From the cell containing the given text, extract its center point as [X, Y] coordinate. 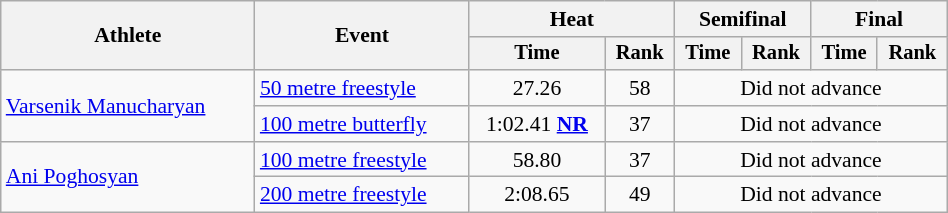
Ani Poghosyan [128, 178]
Heat [572, 19]
2:08.65 [537, 195]
58.80 [537, 160]
58 [640, 88]
Event [362, 36]
100 metre freestyle [362, 160]
Final [879, 19]
27.26 [537, 88]
200 metre freestyle [362, 195]
Athlete [128, 36]
49 [640, 195]
Semifinal [743, 19]
50 metre freestyle [362, 88]
100 metre butterfly [362, 124]
Varsenik Manucharyan [128, 106]
1:02.41 NR [537, 124]
